Pinpoint the cell where the given text exists, returning its (X, Y) midpoint coordinate. 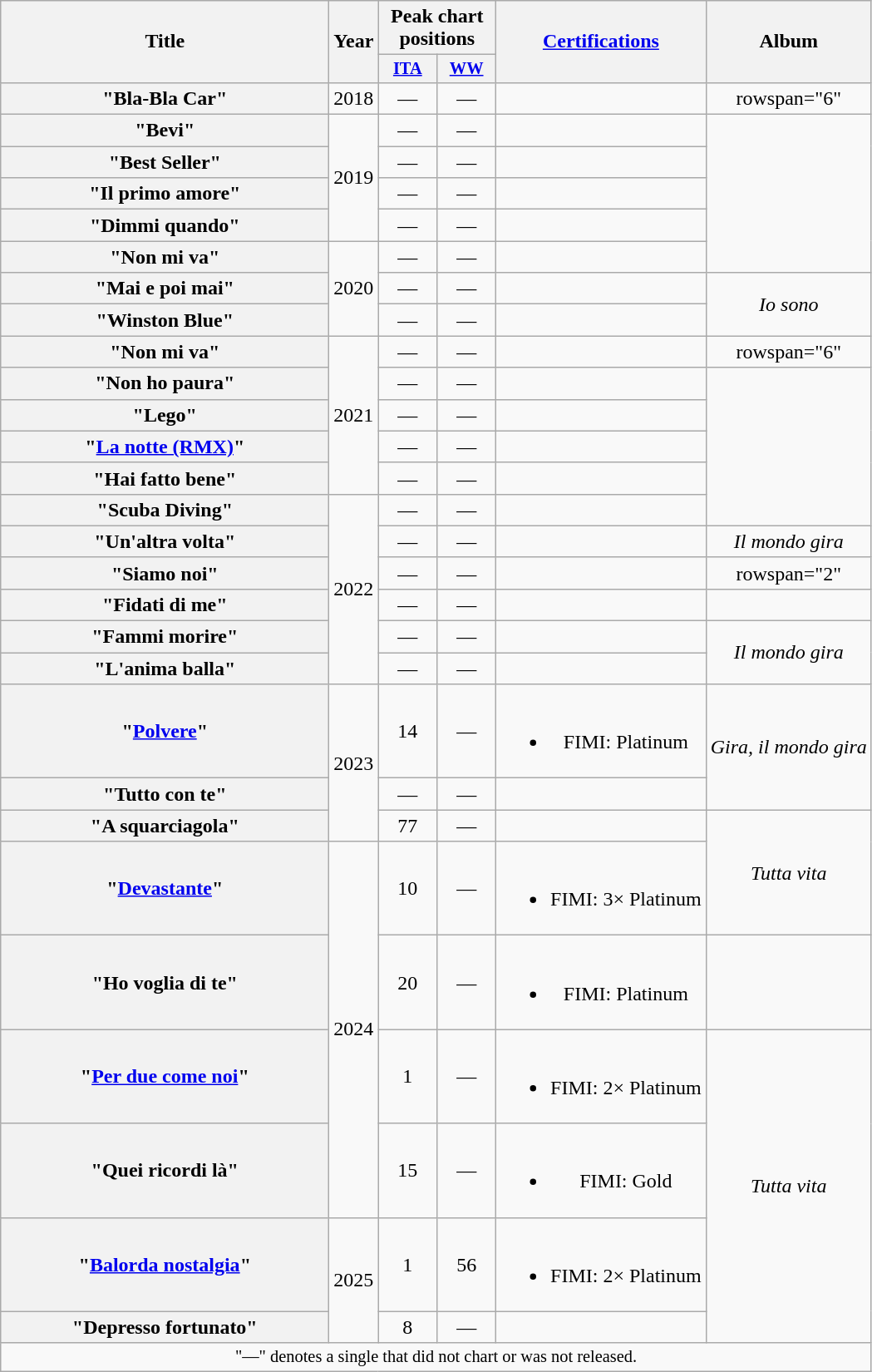
Year (354, 42)
"Mai e poi mai" (165, 289)
"Un'altra volta" (165, 541)
WW (467, 69)
"Hai fatto bene" (165, 478)
"Best Seller" (165, 162)
56 (467, 1264)
"Bevi" (165, 131)
"Quei ricordi là" (165, 1171)
2018 (354, 98)
ITA (407, 69)
"Tutto con te" (165, 794)
2021 (354, 415)
"Polvere" (165, 732)
"Balorda nostalgia" (165, 1264)
"L'anima balla" (165, 669)
Peak chart positions (437, 28)
2020 (354, 289)
"Devastante" (165, 888)
77 (407, 826)
"Siamo noi" (165, 573)
"Lego" (165, 415)
Title (165, 42)
"Winston Blue" (165, 320)
"Bla-Bla Car" (165, 98)
14 (407, 732)
Album (788, 42)
"La notte (RMX)" (165, 447)
"Scuba Diving" (165, 510)
FIMI: Gold (602, 1171)
2025 (354, 1281)
2024 (354, 1029)
"Il primo amore" (165, 194)
Io sono (788, 304)
15 (407, 1171)
2019 (354, 178)
FIMI: 3× Platinum (602, 888)
"Fidati di me" (165, 605)
2022 (354, 589)
rowspan="2" (788, 573)
"A squarciagola" (165, 826)
20 (407, 983)
"Fammi morire" (165, 637)
"Dimmi quando" (165, 225)
"Ho voglia di te" (165, 983)
"—" denotes a single that did not chart or was not released. (436, 1357)
Gira, il mondo gira (788, 747)
10 (407, 888)
2023 (354, 763)
"Depresso fortunato" (165, 1327)
8 (407, 1327)
"Non ho paura" (165, 383)
"Per due come noi" (165, 1076)
Certifications (602, 42)
